Output the [X, Y] coordinate of the center of the cell containing the given text.  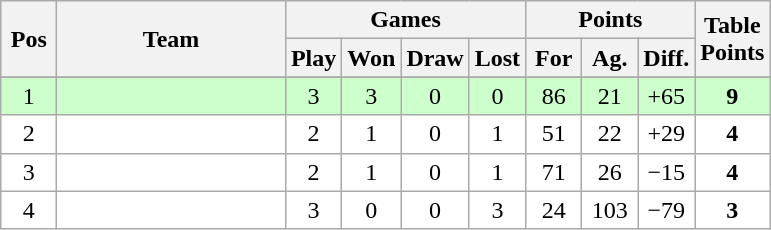
22 [610, 134]
Ag. [610, 58]
21 [610, 96]
103 [610, 210]
−15 [666, 172]
24 [554, 210]
71 [554, 172]
Draw [435, 58]
51 [554, 134]
9 [732, 96]
Pos [29, 39]
+29 [666, 134]
26 [610, 172]
−79 [666, 210]
Points [610, 20]
Games [405, 20]
Lost [497, 58]
Diff. [666, 58]
For [554, 58]
+65 [666, 96]
Won [372, 58]
Table Points [732, 39]
Play [313, 58]
86 [554, 96]
Team [172, 39]
